Output the [X, Y] coordinate of the center of the cell containing the given text.  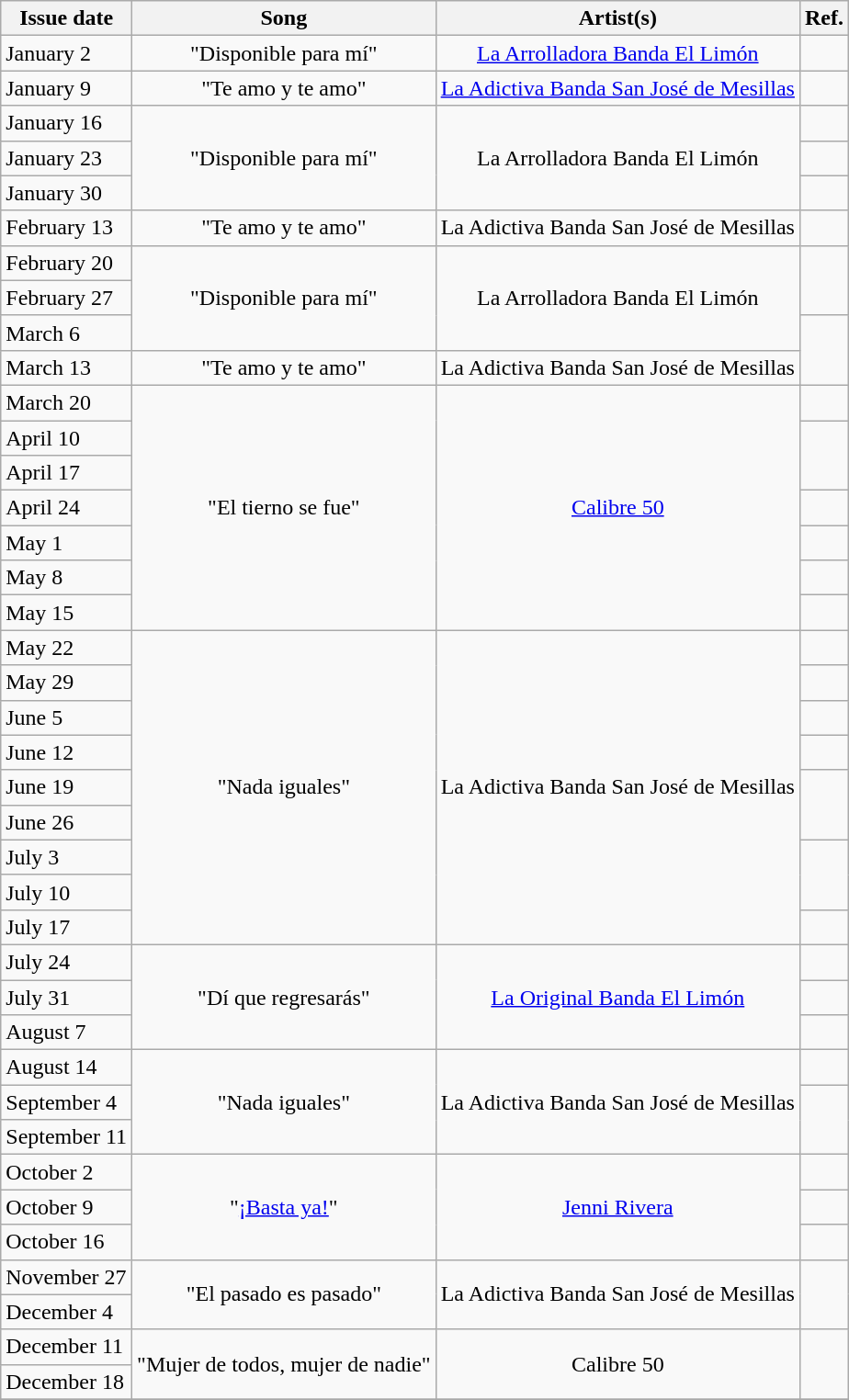
"Dí que regresarás" [285, 997]
May 1 [66, 543]
February 13 [66, 228]
December 4 [66, 1312]
La Original Banda El Limón [617, 997]
Issue date [66, 18]
March 20 [66, 402]
September 4 [66, 1102]
May 29 [66, 683]
December 18 [66, 1382]
November 27 [66, 1277]
Song [285, 18]
"¡Basta ya!" [285, 1207]
August 14 [66, 1067]
May 22 [66, 648]
"Mujer de todos, mujer de nadie" [285, 1364]
October 9 [66, 1207]
May 8 [66, 578]
July 24 [66, 962]
February 20 [66, 263]
"El pasado es pasado" [285, 1294]
March 13 [66, 367]
October 16 [66, 1242]
October 2 [66, 1172]
June 12 [66, 752]
January 30 [66, 193]
Artist(s) [617, 18]
April 10 [66, 438]
January 23 [66, 158]
September 11 [66, 1137]
July 3 [66, 857]
Ref. [823, 18]
July 17 [66, 927]
August 7 [66, 1033]
April 24 [66, 508]
February 27 [66, 298]
July 10 [66, 892]
Jenni Rivera [617, 1207]
June 19 [66, 787]
January 2 [66, 53]
June 5 [66, 717]
June 26 [66, 822]
December 11 [66, 1347]
"El tierno se fue" [285, 507]
July 31 [66, 997]
April 17 [66, 473]
March 6 [66, 333]
January 9 [66, 88]
January 16 [66, 123]
May 15 [66, 613]
